For the text-containing cell, return its midpoint in [X, Y] coordinate format. 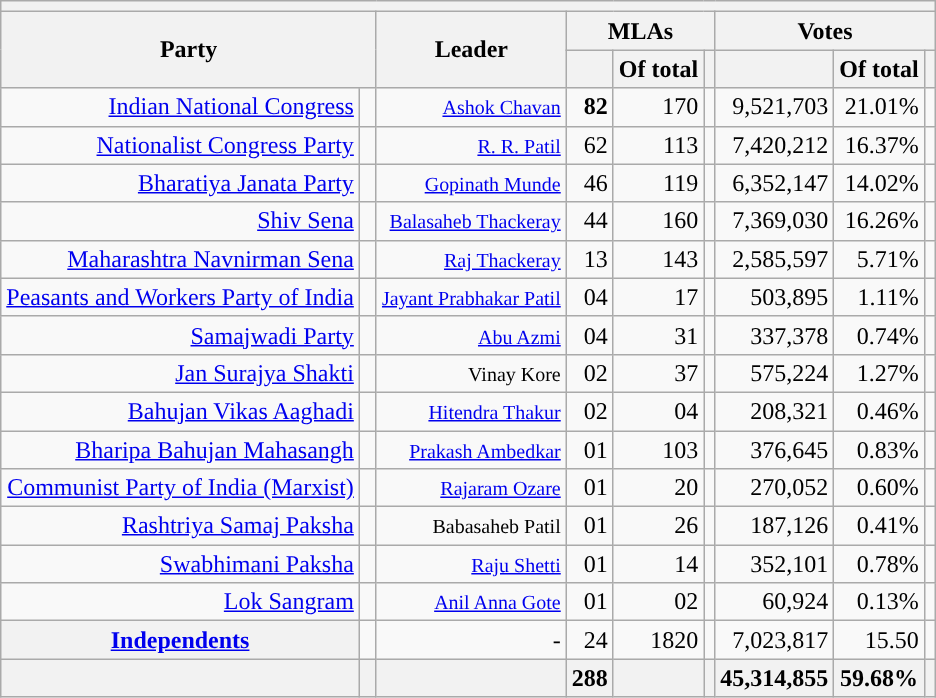
1.27% [879, 373]
37 [658, 373]
Ashok Chavan [471, 107]
170 [658, 107]
103 [658, 449]
0.13% [879, 602]
62 [590, 145]
270,052 [774, 488]
Shiv Sena [180, 221]
Party [189, 50]
1820 [658, 640]
376,645 [774, 449]
24 [590, 640]
7,420,212 [774, 145]
Babasaheb Patil [471, 526]
Bharipa Bahujan Mahasangh [180, 449]
44 [590, 221]
Indian National Congress [180, 107]
MLAs [640, 31]
59.68% [879, 678]
Communist Party of India (Marxist) [180, 488]
Jayant Prabhakar Patil [471, 297]
288 [590, 678]
1.11% [879, 297]
160 [658, 221]
16.26% [879, 221]
119 [658, 183]
Swabhimani Paksha [180, 564]
Anil Anna Gote [471, 602]
82 [590, 107]
0.60% [879, 488]
Peasants and Workers Party of India [180, 297]
0.74% [879, 335]
45,314,855 [774, 678]
16.37% [879, 145]
503,895 [774, 297]
Lok Sangram [180, 602]
26 [658, 526]
Bharatiya Janata Party [180, 183]
Vinay Kore [471, 373]
15.50 [879, 640]
7,023,817 [774, 640]
14.02% [879, 183]
Raju Shetti [471, 564]
0.78% [879, 564]
13 [590, 259]
0.46% [879, 411]
6,352,147 [774, 183]
208,321 [774, 411]
Gopinath Munde [471, 183]
Leader [471, 50]
0.41% [879, 526]
Independents [180, 640]
14 [658, 564]
Balasaheb Thackeray [471, 221]
Bahujan Vikas Aaghadi [180, 411]
Votes [825, 31]
31 [658, 335]
352,101 [774, 564]
0.83% [879, 449]
17 [658, 297]
2,585,597 [774, 259]
20 [658, 488]
Rashtriya Samaj Paksha [180, 526]
- [471, 640]
5.71% [879, 259]
187,126 [774, 526]
60,924 [774, 602]
575,224 [774, 373]
337,378 [774, 335]
21.01% [879, 107]
9,521,703 [774, 107]
7,369,030 [774, 221]
Raj Thackeray [471, 259]
R. R. Patil [471, 145]
113 [658, 145]
Jan Surajya Shakti [180, 373]
Nationalist Congress Party [180, 145]
Prakash Ambedkar [471, 449]
143 [658, 259]
Abu Azmi [471, 335]
Samajwadi Party [180, 335]
Maharashtra Navnirman Sena [180, 259]
Hitendra Thakur [471, 411]
46 [590, 183]
Rajaram Ozare [471, 488]
